Return the [x, y] coordinate for the center point of the cell that contains the specified text.  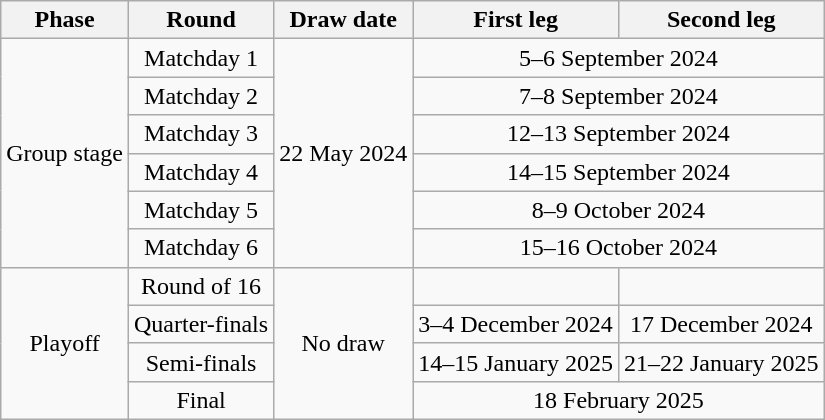
14–15 September 2024 [618, 172]
Matchday 4 [200, 172]
Matchday 2 [200, 96]
21–22 January 2025 [721, 362]
17 December 2024 [721, 324]
Second leg [721, 20]
First leg [516, 20]
18 February 2025 [618, 400]
Round [200, 20]
No draw [344, 343]
Round of 16 [200, 286]
Group stage [65, 153]
Phase [65, 20]
7–8 September 2024 [618, 96]
5–6 September 2024 [618, 58]
3–4 December 2024 [516, 324]
Final [200, 400]
15–16 October 2024 [618, 248]
Matchday 1 [200, 58]
14–15 January 2025 [516, 362]
Quarter-finals [200, 324]
12–13 September 2024 [618, 134]
22 May 2024 [344, 153]
Matchday 5 [200, 210]
Playoff [65, 343]
8–9 October 2024 [618, 210]
Semi-finals [200, 362]
Matchday 6 [200, 248]
Draw date [344, 20]
Matchday 3 [200, 134]
